Extract the [x, y] coordinate from the center of the cell holding the provided text.  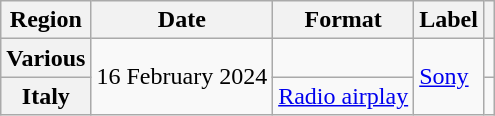
16 February 2024 [182, 77]
Label [449, 20]
Format [344, 20]
Italy [46, 96]
Various [46, 58]
Date [182, 20]
Region [46, 20]
Sony [449, 77]
Radio airplay [344, 96]
